Pinpoint the cell where the given text exists, returning its (x, y) midpoint coordinate. 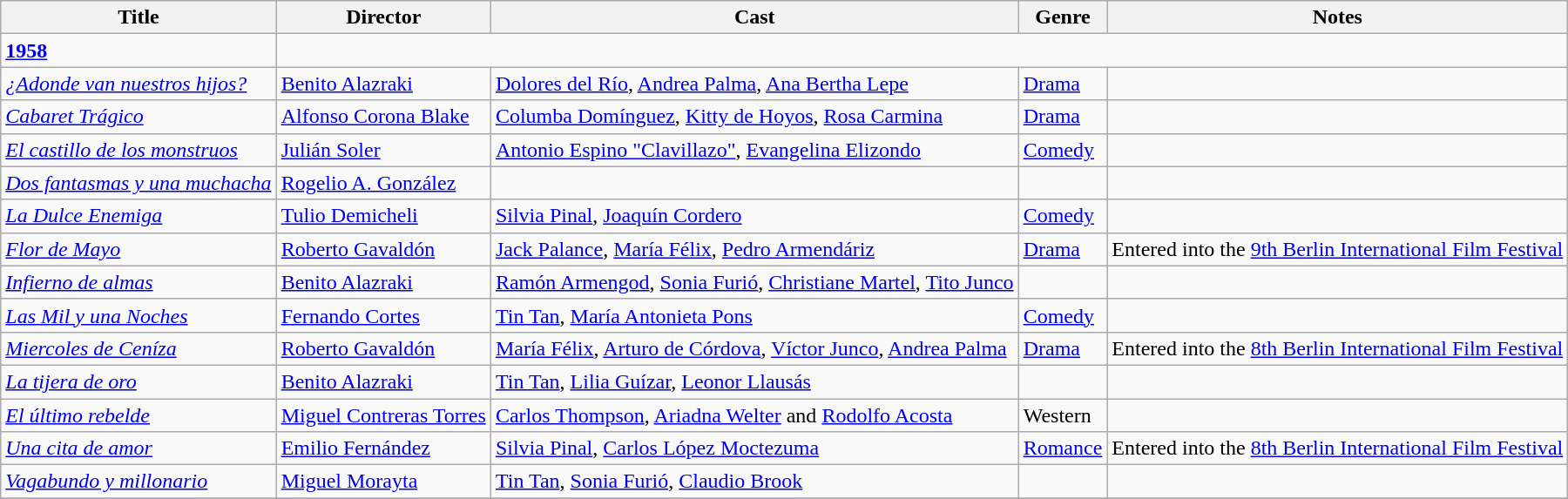
Infierno de almas (139, 282)
Alfonso Corona Blake (383, 117)
El último rebelde (139, 415)
La Dulce Enemiga (139, 216)
Romance (1063, 448)
Una cita de amor (139, 448)
Columba Domínguez, Kitty de Hoyos, Rosa Carmina (754, 117)
Miguel Morayta (383, 482)
Tulio Demicheli (383, 216)
María Félix, Arturo de Córdova, Víctor Junco, Andrea Palma (754, 348)
Rogelio A. González (383, 183)
Jack Palance, María Félix, Pedro Armendáriz (754, 249)
¿Adonde van nuestros hijos? (139, 84)
Las Mil y una Noches (139, 315)
Julián Soler (383, 150)
Title (139, 17)
Tin Tan, Sonia Furió, Claudio Brook (754, 482)
Genre (1063, 17)
Entered into the 9th Berlin International Film Festival (1338, 249)
El castillo de los monstruos (139, 150)
Cast (754, 17)
Miguel Contreras Torres (383, 415)
Vagabundo y millonario (139, 482)
Cabaret Trágico (139, 117)
Silvia Pinal, Carlos López Moctezuma (754, 448)
La tijera de oro (139, 381)
Director (383, 17)
Silvia Pinal, Joaquín Cordero (754, 216)
Dolores del Río, Andrea Palma, Ana Bertha Lepe (754, 84)
Emilio Fernández (383, 448)
1958 (139, 51)
Dos fantasmas y una muchacha (139, 183)
Tin Tan, Lilia Guízar, Leonor Llausás (754, 381)
Western (1063, 415)
Ramón Armengod, Sonia Furió, Christiane Martel, Tito Junco (754, 282)
Tin Tan, María Antonieta Pons (754, 315)
Miercoles de Ceníza (139, 348)
Fernando Cortes (383, 315)
Carlos Thompson, Ariadna Welter and Rodolfo Acosta (754, 415)
Notes (1338, 17)
Antonio Espino "Clavillazo", Evangelina Elizondo (754, 150)
Flor de Mayo (139, 249)
